Find where the given text appears and provide that cell's center as [x, y] coordinate. 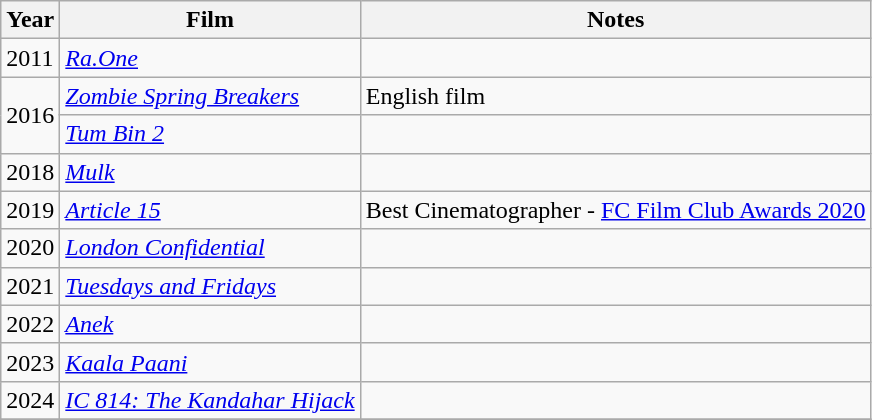
Zombie Spring Breakers [210, 96]
2023 [30, 362]
2016 [30, 115]
London Confidential [210, 248]
Ra.One [210, 58]
Article 15 [210, 210]
2022 [30, 324]
Anek [210, 324]
2019 [30, 210]
2024 [30, 400]
Kaala Paani [210, 362]
Best Cinematographer - FC Film Club Awards 2020 [616, 210]
Film [210, 20]
IC 814: The Kandahar Hijack [210, 400]
English film [616, 96]
Year [30, 20]
Tum Bin 2 [210, 134]
2018 [30, 172]
Notes [616, 20]
2011 [30, 58]
Tuesdays and Fridays [210, 286]
2020 [30, 248]
Mulk [210, 172]
2021 [30, 286]
